Detect which cell encompasses the target text, then output its (X, Y) center coordinate. 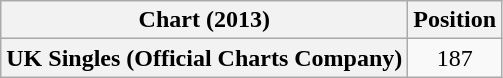
Position (455, 20)
UK Singles (Official Charts Company) (204, 58)
Chart (2013) (204, 20)
187 (455, 58)
